Provide the (X, Y) coordinate of the cell's center where the given text is located.  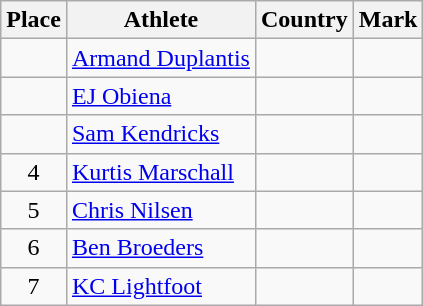
Athlete (160, 20)
Kurtis Marschall (160, 172)
Mark (388, 20)
Country (304, 20)
Place (34, 20)
KC Lightfoot (160, 286)
5 (34, 210)
Armand Duplantis (160, 58)
EJ Obiena (160, 96)
6 (34, 248)
Sam Kendricks (160, 134)
7 (34, 286)
Ben Broeders (160, 248)
Chris Nilsen (160, 210)
4 (34, 172)
